Capture the cell that displays the provided text and extract its (x, y) central coordinate. 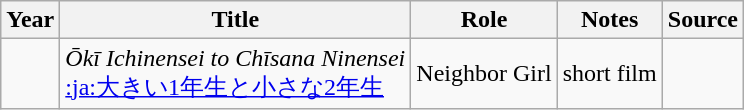
Year (30, 20)
Role (484, 20)
Notes (610, 20)
Source (702, 20)
Neighbor Girl (484, 74)
Title (236, 20)
Ōkī Ichinensei to Chīsana Ninensei:ja:大きい1年生と小さな2年生 (236, 74)
short film (610, 74)
